Return [X, Y] of the center of cell containing provided text 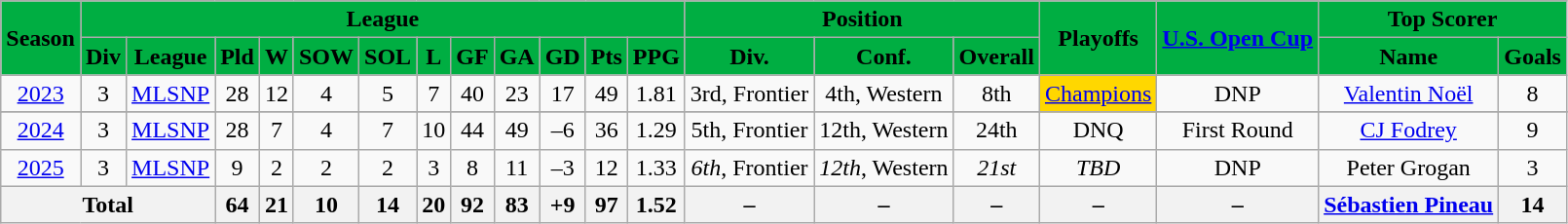
1.29 [656, 131]
97 [606, 205]
92 [472, 205]
40 [472, 93]
Div. [749, 56]
44 [472, 131]
5th, Frontier [749, 131]
Sébastien Pineau [1408, 205]
83 [516, 205]
1.81 [656, 93]
3rd, Frontier [749, 93]
23 [516, 93]
Conf. [884, 56]
GA [516, 56]
Pts [606, 56]
6th, Frontier [749, 168]
TBD [1098, 168]
36 [606, 131]
GF [472, 56]
GD [563, 56]
Pld [238, 56]
DNQ [1098, 131]
20 [434, 205]
First Round [1238, 131]
Valentin Noël [1408, 93]
W [277, 56]
Name [1408, 56]
2024 [41, 131]
5 [388, 93]
11 [516, 168]
2023 [41, 93]
17 [563, 93]
+9 [563, 205]
Div [103, 56]
1.33 [656, 168]
Position [862, 19]
SOW [325, 56]
Peter Grogan [1408, 168]
Season [41, 38]
1.52 [656, 205]
Champions [1098, 93]
Overall [996, 56]
8th [996, 93]
Playoffs [1098, 38]
24th [996, 131]
Top Scorer [1443, 19]
L [434, 56]
–3 [563, 168]
Total [108, 205]
CJ Fodrey [1408, 131]
PPG [656, 56]
U.S. Open Cup [1238, 38]
64 [238, 205]
2025 [41, 168]
–6 [563, 131]
SOL [388, 56]
Goals [1533, 56]
4th, Western [884, 93]
21 [277, 205]
21st [996, 168]
